Return the [x, y] coordinate for the center point of the cell that contains the specified text.  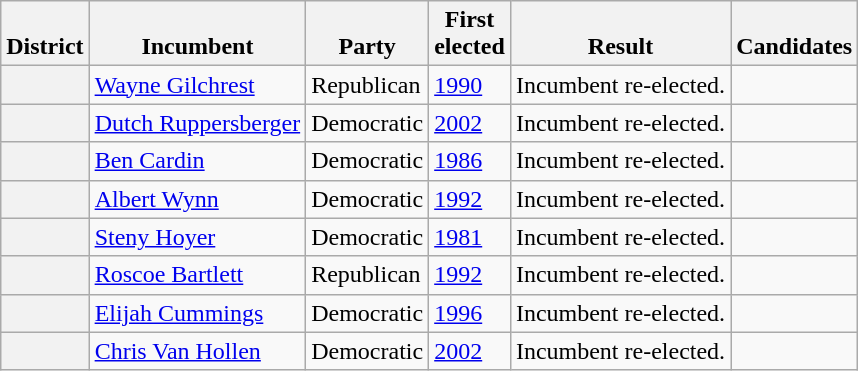
Elijah Cummings [198, 313]
Wayne Gilchrest [198, 85]
Dutch Ruppersberger [198, 123]
District [45, 34]
Roscoe Bartlett [198, 275]
Steny Hoyer [198, 237]
1996 [470, 313]
Incumbent [198, 34]
Albert Wynn [198, 199]
Candidates [794, 34]
Chris Van Hollen [198, 351]
Ben Cardin [198, 161]
1986 [470, 161]
1990 [470, 85]
Result [620, 34]
Party [368, 34]
1981 [470, 237]
Firstelected [470, 34]
